Capture the cell that displays the provided text and extract its [X, Y] central coordinate. 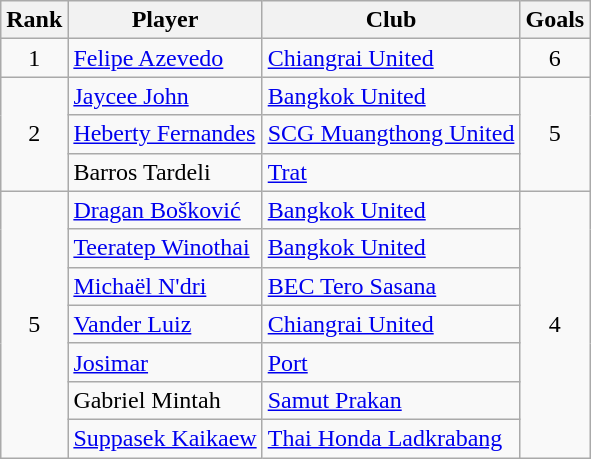
Jaycee John [165, 96]
Rank [34, 20]
Suppasek Kaikaew [165, 438]
SCG Muangthong United [391, 134]
Trat [391, 172]
1 [34, 58]
Josimar [165, 362]
Gabriel Mintah [165, 400]
Felipe Azevedo [165, 58]
6 [555, 58]
Thai Honda Ladkrabang [391, 438]
BEC Tero Sasana [391, 286]
2 [34, 134]
Vander Luiz [165, 324]
Dragan Bošković [165, 210]
Club [391, 20]
Goals [555, 20]
Teeratep Winothai [165, 248]
Barros Tardeli [165, 172]
Samut Prakan [391, 400]
Heberty Fernandes [165, 134]
Player [165, 20]
4 [555, 324]
Michaël N'dri [165, 286]
Port [391, 362]
